Extract the [X, Y] coordinate from the center of the cell holding the provided text.  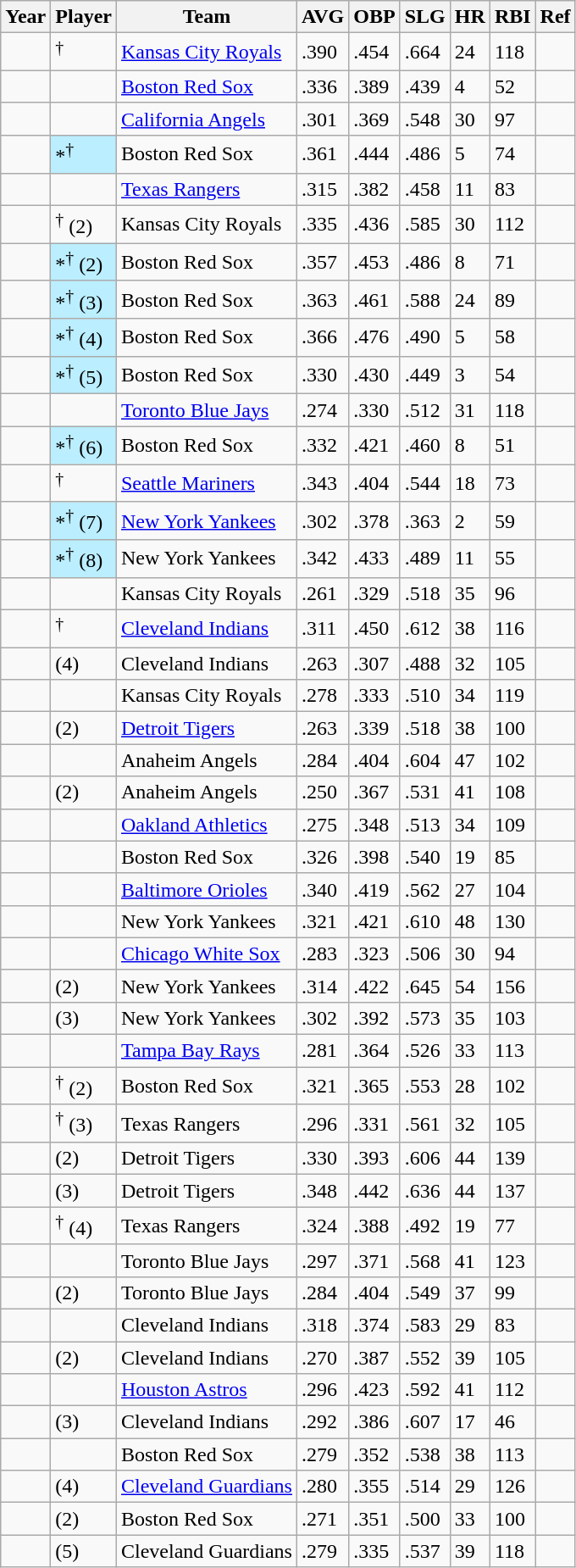
.352 [374, 1454]
37 [469, 1293]
.351 [374, 1519]
.393 [374, 1159]
.274 [322, 410]
† (3) [84, 1124]
.610 [425, 921]
.323 [374, 954]
.390 [322, 53]
.278 [322, 696]
47 [469, 760]
.526 [425, 1051]
California Angels [207, 119]
46 [512, 1422]
.422 [374, 986]
.450 [374, 629]
.548 [425, 119]
.645 [425, 986]
104 [512, 889]
.367 [374, 792]
51 [512, 446]
130 [512, 921]
.583 [425, 1326]
.488 [425, 664]
.324 [322, 1226]
28 [469, 1087]
.261 [322, 593]
.314 [322, 986]
18 [469, 483]
48 [469, 921]
.568 [425, 1260]
.392 [374, 1018]
.592 [425, 1390]
Baltimore Orioles [207, 889]
55 [512, 559]
71 [512, 263]
.388 [374, 1226]
119 [512, 696]
Seattle Mariners [207, 483]
Player [84, 17]
.573 [425, 1018]
.281 [322, 1051]
.449 [425, 375]
.387 [374, 1358]
99 [512, 1293]
.311 [322, 629]
116 [512, 629]
Ref [556, 17]
.333 [374, 696]
*† (5) [84, 375]
Team [207, 17]
.374 [374, 1326]
.454 [374, 53]
.423 [374, 1390]
73 [512, 483]
.331 [374, 1124]
.439 [425, 86]
.607 [425, 1422]
.510 [425, 696]
.514 [425, 1487]
97 [512, 119]
*† (7) [84, 520]
.513 [425, 825]
94 [512, 954]
.271 [322, 1519]
.460 [425, 446]
.301 [322, 119]
.458 [425, 189]
77 [512, 1226]
.436 [374, 224]
.361 [322, 154]
.366 [322, 337]
.357 [322, 263]
.364 [374, 1051]
.297 [322, 1260]
.531 [425, 792]
.336 [322, 86]
.664 [425, 53]
.537 [425, 1551]
.369 [374, 119]
126 [512, 1487]
.250 [322, 792]
.444 [374, 154]
.270 [322, 1358]
.340 [322, 889]
.561 [425, 1124]
.329 [374, 593]
.343 [322, 483]
2 [469, 520]
SLG [425, 17]
.398 [374, 857]
85 [512, 857]
AVG [322, 17]
.280 [322, 1487]
RBI [512, 17]
.489 [425, 559]
74 [512, 154]
89 [512, 300]
.604 [425, 760]
.506 [425, 954]
Tampa Bay Rays [207, 1051]
.307 [374, 664]
27 [469, 889]
.612 [425, 629]
*† (4) [84, 337]
137 [512, 1191]
.588 [425, 300]
.318 [322, 1326]
17 [469, 1422]
31 [469, 410]
OBP [374, 17]
.382 [374, 189]
.552 [425, 1358]
Oakland Athletics [207, 825]
.355 [374, 1487]
Year [25, 17]
.315 [322, 189]
*† (3) [84, 300]
.461 [374, 300]
.378 [374, 520]
52 [512, 86]
.490 [425, 337]
.549 [425, 1293]
.606 [425, 1159]
.342 [322, 559]
139 [512, 1159]
.430 [374, 375]
.442 [374, 1191]
58 [512, 337]
.283 [322, 954]
.332 [322, 446]
.371 [374, 1260]
3 [469, 375]
.512 [425, 410]
109 [512, 825]
*† (2) [84, 263]
.636 [425, 1191]
.476 [374, 337]
.326 [322, 857]
.492 [425, 1226]
103 [512, 1018]
.544 [425, 483]
*† [84, 154]
.585 [425, 224]
*† (8) [84, 559]
.540 [425, 857]
4 [469, 86]
.275 [322, 825]
.339 [374, 728]
.419 [374, 889]
.365 [374, 1087]
.453 [374, 263]
Houston Astros [207, 1390]
Chicago White Sox [207, 954]
.553 [425, 1087]
.538 [425, 1454]
156 [512, 986]
.500 [425, 1519]
*† (6) [84, 446]
HR [469, 17]
.433 [374, 559]
(5) [84, 1551]
96 [512, 593]
108 [512, 792]
.562 [425, 889]
123 [512, 1260]
.389 [374, 86]
.292 [322, 1422]
.386 [374, 1422]
59 [512, 520]
† (4) [84, 1226]
